Search for the cell housing the specified text and yield its [X, Y] center coordinate. 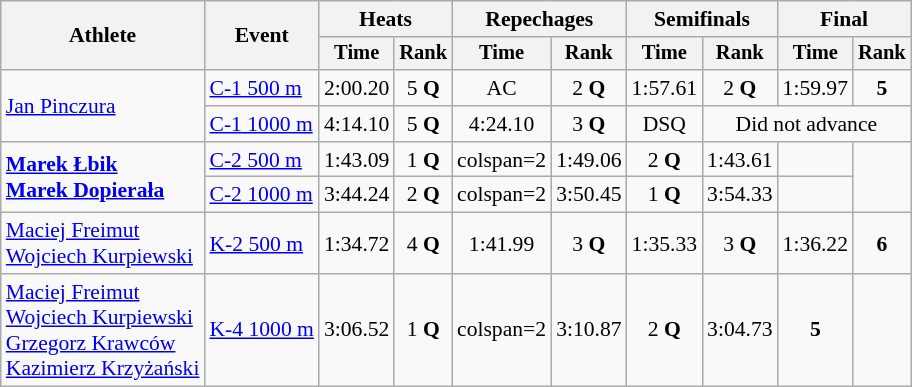
C-1 1000 m [261, 124]
3:50.45 [588, 195]
1:59.97 [816, 88]
Final [844, 19]
3:06.52 [356, 330]
6 [882, 244]
Event [261, 36]
Did not advance [806, 124]
4:24.10 [502, 124]
AC [502, 88]
2:00.20 [356, 88]
1:35.33 [664, 244]
Athlete [103, 36]
3:54.33 [740, 195]
Maciej Freimut Wojciech KurpiewskiGrzegorz KrawcówKazimierz Krzyżański [103, 330]
Jan Pinczura [103, 106]
4:14.10 [356, 124]
K-4 1000 m [261, 330]
1:43.61 [740, 160]
1:57.61 [664, 88]
Semifinals [702, 19]
C-1 500 m [261, 88]
1:49.06 [588, 160]
1:43.09 [356, 160]
3:10.87 [588, 330]
Marek Łbik Marek Dopierała [103, 178]
K-2 500 m [261, 244]
Heats [386, 19]
DSQ [664, 124]
3:44.24 [356, 195]
1:34.72 [356, 244]
Repechages [540, 19]
4 Q [423, 244]
C-2 500 m [261, 160]
1:41.99 [502, 244]
1:36.22 [816, 244]
3:04.73 [740, 330]
Maciej FreimutWojciech Kurpiewski [103, 244]
C-2 1000 m [261, 195]
